Pinpoint the cell where the given text exists, returning its [X, Y] midpoint coordinate. 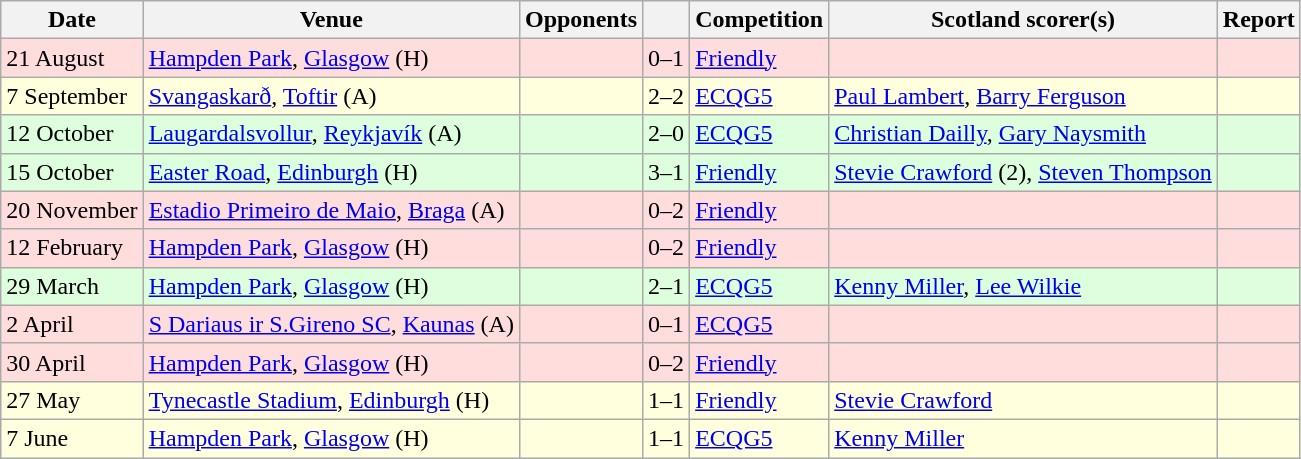
Date [72, 20]
Stevie Crawford (2), Steven Thompson [1024, 172]
12 October [72, 134]
30 April [72, 362]
3–1 [666, 172]
27 May [72, 400]
Venue [331, 20]
12 February [72, 248]
Christian Dailly, Gary Naysmith [1024, 134]
7 September [72, 96]
Tynecastle Stadium, Edinburgh (H) [331, 400]
Scotland scorer(s) [1024, 20]
S Dariaus ir S.Gireno SC, Kaunas (A) [331, 324]
15 October [72, 172]
Svangaskarð, Toftir (A) [331, 96]
Opponents [580, 20]
Paul Lambert, Barry Ferguson [1024, 96]
7 June [72, 438]
Kenny Miller [1024, 438]
21 August [72, 58]
Competition [760, 20]
20 November [72, 210]
Estadio Primeiro de Maio, Braga (A) [331, 210]
2–1 [666, 286]
Kenny Miller, Lee Wilkie [1024, 286]
2–0 [666, 134]
2 April [72, 324]
Stevie Crawford [1024, 400]
Laugardalsvollur, Reykjavík (A) [331, 134]
Easter Road, Edinburgh (H) [331, 172]
Report [1258, 20]
29 March [72, 286]
2–2 [666, 96]
